From the cell containing the given text, extract its center point as [X, Y] coordinate. 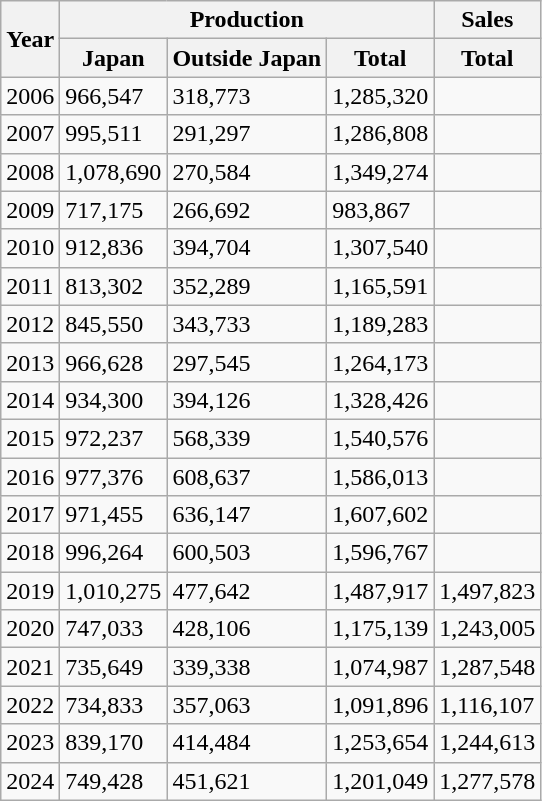
297,545 [247, 362]
2017 [30, 515]
966,628 [114, 362]
2006 [30, 96]
2023 [30, 743]
339,338 [247, 667]
394,704 [247, 248]
Year [30, 39]
735,649 [114, 667]
1,307,540 [380, 248]
414,484 [247, 743]
2012 [30, 324]
Production [247, 20]
451,621 [247, 781]
2010 [30, 248]
600,503 [247, 553]
1,586,013 [380, 477]
1,349,274 [380, 172]
1,189,283 [380, 324]
977,376 [114, 477]
636,147 [247, 515]
1,497,823 [488, 591]
1,286,808 [380, 134]
2021 [30, 667]
972,237 [114, 438]
1,287,548 [488, 667]
357,063 [247, 705]
1,607,602 [380, 515]
2007 [30, 134]
839,170 [114, 743]
2011 [30, 286]
2020 [30, 629]
2024 [30, 781]
995,511 [114, 134]
Sales [488, 20]
343,733 [247, 324]
2019 [30, 591]
1,244,613 [488, 743]
2016 [30, 477]
270,584 [247, 172]
934,300 [114, 400]
1,285,320 [380, 96]
394,126 [247, 400]
2014 [30, 400]
2015 [30, 438]
Outside Japan [247, 58]
352,289 [247, 286]
1,091,896 [380, 705]
1,010,275 [114, 591]
1,596,767 [380, 553]
568,339 [247, 438]
1,264,173 [380, 362]
717,175 [114, 210]
318,773 [247, 96]
2022 [30, 705]
983,867 [380, 210]
749,428 [114, 781]
845,550 [114, 324]
428,106 [247, 629]
912,836 [114, 248]
608,637 [247, 477]
966,547 [114, 96]
2008 [30, 172]
Japan [114, 58]
477,642 [247, 591]
1,540,576 [380, 438]
2018 [30, 553]
1,078,690 [114, 172]
2009 [30, 210]
1,243,005 [488, 629]
813,302 [114, 286]
1,277,578 [488, 781]
1,201,049 [380, 781]
1,253,654 [380, 743]
747,033 [114, 629]
1,328,426 [380, 400]
266,692 [247, 210]
1,487,917 [380, 591]
1,074,987 [380, 667]
291,297 [247, 134]
2013 [30, 362]
996,264 [114, 553]
1,116,107 [488, 705]
1,165,591 [380, 286]
1,175,139 [380, 629]
734,833 [114, 705]
971,455 [114, 515]
